Determine the [x, y] coordinate at the center of the cell enclosing the given text.  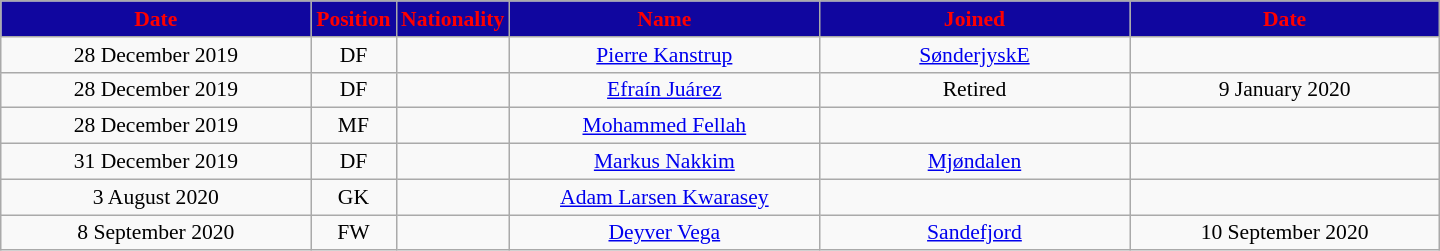
31 December 2019 [156, 162]
Joined [974, 19]
Markus Nakkim [664, 162]
8 September 2020 [156, 233]
10 September 2020 [1285, 233]
Retired [974, 90]
3 August 2020 [156, 197]
Mohammed Fellah [664, 126]
9 January 2020 [1285, 90]
Name [664, 19]
Efraín Juárez [664, 90]
GK [354, 197]
Adam Larsen Kwarasey [664, 197]
FW [354, 233]
Sandefjord [974, 233]
Nationality [452, 19]
Mjøndalen [974, 162]
Pierre Kanstrup [664, 55]
SønderjyskE [974, 55]
Deyver Vega [664, 233]
Position [354, 19]
MF [354, 126]
